Capture the cell that displays the provided text and extract its [X, Y] central coordinate. 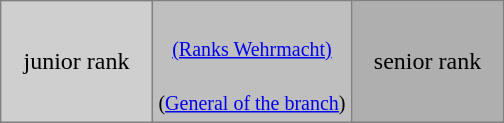
junior rank [76, 62]
(Ranks Wehrmacht)(General of the branch) [252, 62]
senior rank [427, 62]
